For the text-containing cell, return its midpoint in (X, Y) coordinate format. 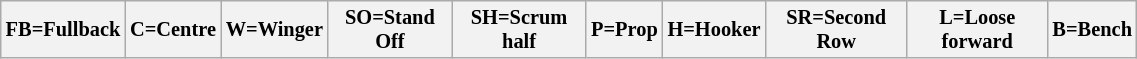
SR=Second Row (836, 29)
SH=Scrum half (519, 29)
P=Prop (624, 29)
FB=Fullback (63, 29)
SO=Stand Off (390, 29)
C=Centre (173, 29)
H=Hooker (714, 29)
L=Loose forward (977, 29)
W=Winger (274, 29)
B=Bench (1092, 29)
